Determine the [X, Y] coordinate at the center of the cell enclosing the given text.  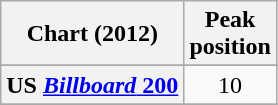
Peakposition [230, 34]
Chart (2012) [92, 34]
US Billboard 200 [92, 85]
10 [230, 85]
